For the text-containing cell, return its midpoint in [x, y] coordinate format. 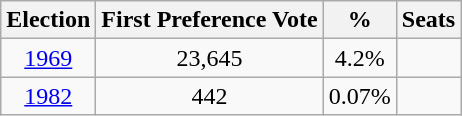
0.07% [360, 96]
% [360, 20]
442 [210, 96]
4.2% [360, 58]
1969 [48, 58]
Seats [428, 20]
1982 [48, 96]
Election [48, 20]
First Preference Vote [210, 20]
23,645 [210, 58]
